Identify which cell holds the provided text, then report its [X, Y] central coordinate. 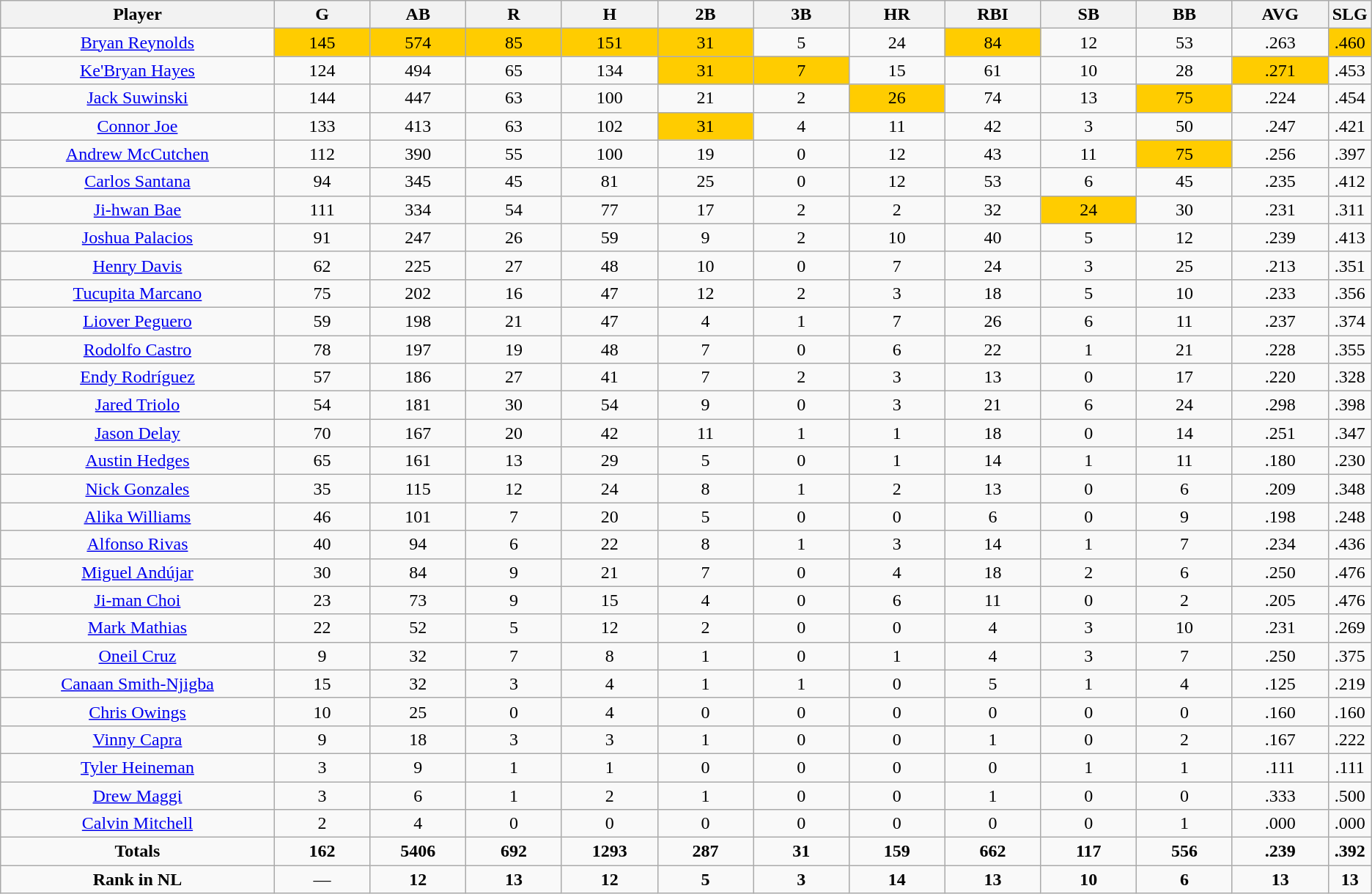
.220 [1280, 377]
.180 [1280, 461]
62 [322, 265]
144 [322, 98]
Henry Davis [138, 265]
117 [1089, 851]
RBI [992, 15]
55 [514, 154]
50 [1184, 126]
Chris Owings [138, 712]
.222 [1350, 739]
334 [418, 210]
.209 [1280, 489]
198 [418, 321]
57 [322, 377]
81 [610, 182]
Andrew McCutchen [138, 154]
.355 [1350, 350]
Totals [138, 851]
.333 [1280, 795]
HR [897, 15]
Vinny Capra [138, 739]
.298 [1280, 405]
.248 [1350, 517]
73 [418, 600]
.256 [1280, 154]
BB [1184, 15]
.224 [1280, 98]
.412 [1350, 182]
SLG [1350, 15]
Tyler Heineman [138, 767]
Ji-man Choi [138, 600]
124 [322, 70]
91 [322, 237]
3B [802, 15]
35 [322, 489]
Liover Peguero [138, 321]
Rank in NL [138, 879]
186 [418, 377]
43 [992, 154]
145 [322, 43]
.219 [1350, 684]
46 [322, 517]
.125 [1280, 684]
Bryan Reynolds [138, 43]
181 [418, 405]
202 [418, 293]
.460 [1350, 43]
Alika Williams [138, 517]
692 [514, 851]
574 [418, 43]
70 [322, 433]
.235 [1280, 182]
.205 [1280, 600]
Calvin Mitchell [138, 824]
159 [897, 851]
494 [418, 70]
Connor Joe [138, 126]
.347 [1350, 433]
.413 [1350, 237]
2B [705, 15]
52 [418, 628]
.247 [1280, 126]
Miguel Andújar [138, 572]
225 [418, 265]
.198 [1280, 517]
41 [610, 377]
.392 [1350, 851]
Carlos Santana [138, 182]
Ke'Bryan Hayes [138, 70]
16 [514, 293]
Rodolfo Castro [138, 350]
AB [418, 15]
.167 [1280, 739]
.500 [1350, 795]
390 [418, 154]
Canaan Smith-Njigba [138, 684]
.454 [1350, 98]
Jason Delay [138, 433]
112 [322, 154]
.311 [1350, 210]
101 [418, 517]
111 [322, 210]
H [610, 15]
.398 [1350, 405]
Drew Maggi [138, 795]
.213 [1280, 265]
— [322, 879]
133 [322, 126]
23 [322, 600]
.374 [1350, 321]
247 [418, 237]
556 [1184, 851]
161 [418, 461]
.251 [1280, 433]
447 [418, 98]
.421 [1350, 126]
.234 [1280, 544]
29 [610, 461]
.356 [1350, 293]
Jack Suwinski [138, 98]
102 [610, 126]
287 [705, 851]
.228 [1280, 350]
162 [322, 851]
.271 [1280, 70]
134 [610, 70]
.269 [1350, 628]
.230 [1350, 461]
78 [322, 350]
Oneil Cruz [138, 656]
G [322, 15]
Jared Triolo [138, 405]
.351 [1350, 265]
85 [514, 43]
R [514, 15]
.453 [1350, 70]
Austin Hedges [138, 461]
345 [418, 182]
5406 [418, 851]
151 [610, 43]
115 [418, 489]
61 [992, 70]
.263 [1280, 43]
413 [418, 126]
.233 [1280, 293]
Endy Rodríguez [138, 377]
.375 [1350, 656]
.397 [1350, 154]
Player [138, 15]
AVG [1280, 15]
28 [1184, 70]
Mark Mathias [138, 628]
197 [418, 350]
1293 [610, 851]
Alfonso Rivas [138, 544]
167 [418, 433]
SB [1089, 15]
Ji-hwan Bae [138, 210]
.348 [1350, 489]
Tucupita Marcano [138, 293]
Nick Gonzales [138, 489]
.328 [1350, 377]
.436 [1350, 544]
77 [610, 210]
662 [992, 851]
74 [992, 98]
.237 [1280, 321]
Joshua Palacios [138, 237]
